Search for the cell housing the specified text and yield its [x, y] center coordinate. 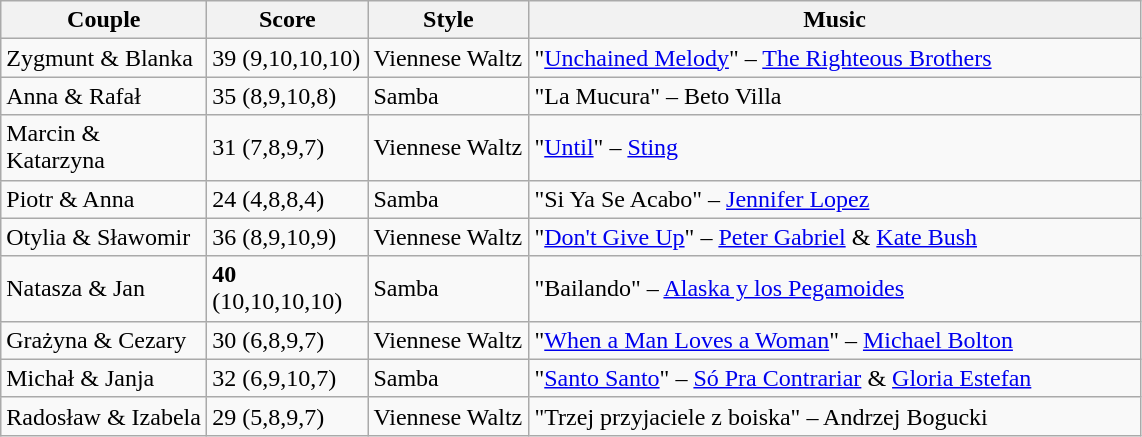
40 (10,10,10,10) [288, 288]
"Don't Give Up" – Peter Gabriel & Kate Bush [834, 237]
"Until" – Sting [834, 148]
Piotr & Anna [104, 199]
Natasza & Jan [104, 288]
Grażyna & Cezary [104, 340]
Michał & Janja [104, 378]
"When a Man Loves a Woman" – Michael Bolton [834, 340]
"Trzej przyjaciele z boiska" – Andrzej Bogucki [834, 416]
Zygmunt & Blanka [104, 58]
Marcin & Katarzyna [104, 148]
"Si Ya Se Acabo" – Jennifer Lopez [834, 199]
Otylia & Sławomir [104, 237]
36 (8,9,10,9) [288, 237]
24 (4,8,8,4) [288, 199]
29 (5,8,9,7) [288, 416]
"Bailando" – Alaska y los Pegamoides [834, 288]
"Unchained Melody" – The Righteous Brothers [834, 58]
Music [834, 20]
Couple [104, 20]
35 (8,9,10,8) [288, 96]
30 (6,8,9,7) [288, 340]
39 (9,10,10,10) [288, 58]
Score [288, 20]
Style [448, 20]
31 (7,8,9,7) [288, 148]
Anna & Rafał [104, 96]
32 (6,9,10,7) [288, 378]
"Santo Santo" – Só Pra Contrariar & Gloria Estefan [834, 378]
Radosław & Izabela [104, 416]
"La Mucura" – Beto Villa [834, 96]
